Identify which cell holds the provided text, then report its (X, Y) central coordinate. 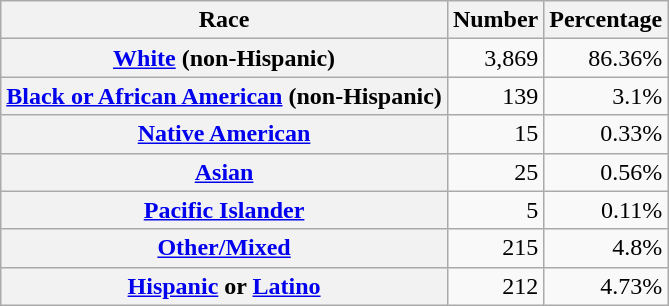
4.8% (606, 248)
Black or African American (non-Hispanic) (224, 96)
Race (224, 20)
3,869 (495, 58)
15 (495, 134)
0.33% (606, 134)
0.11% (606, 210)
4.73% (606, 286)
5 (495, 210)
Percentage (606, 20)
Pacific Islander (224, 210)
0.56% (606, 172)
25 (495, 172)
139 (495, 96)
86.36% (606, 58)
212 (495, 286)
3.1% (606, 96)
215 (495, 248)
Other/Mixed (224, 248)
Asian (224, 172)
Number (495, 20)
Native American (224, 134)
Hispanic or Latino (224, 286)
White (non-Hispanic) (224, 58)
